Extract the (X, Y) coordinate from the center of the cell holding the provided text.  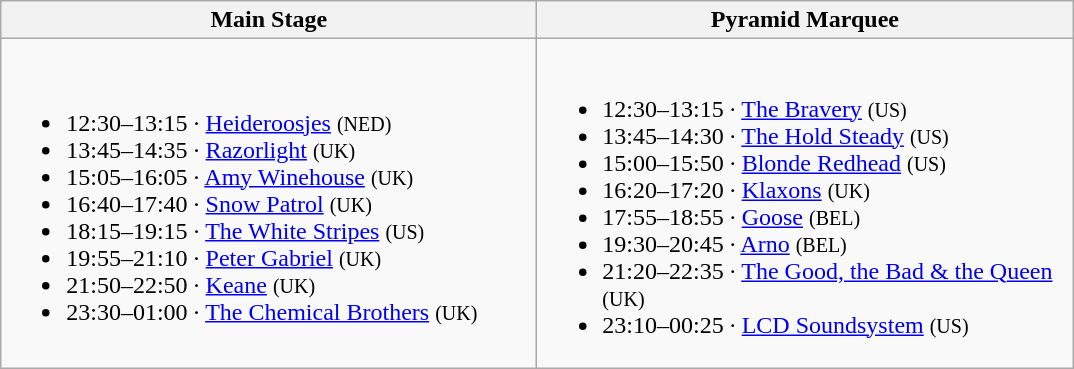
Pyramid Marquee (805, 20)
Main Stage (269, 20)
